Determine the [X, Y] coordinate at the center of the cell enclosing the given text.  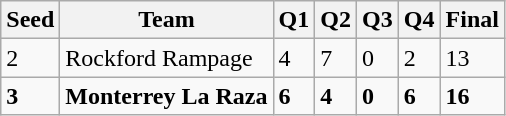
Monterrey La Raza [166, 96]
7 [336, 58]
Q1 [294, 20]
Rockford Rampage [166, 58]
Seed [30, 20]
Final [472, 20]
Q2 [336, 20]
13 [472, 58]
16 [472, 96]
3 [30, 96]
Q4 [419, 20]
Team [166, 20]
Q3 [378, 20]
